Identify which cell holds the provided text, then report its (x, y) central coordinate. 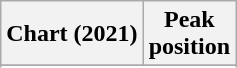
Chart (2021) (72, 34)
Peakposition (189, 34)
